From the cell containing the given text, extract its center point as (X, Y) coordinate. 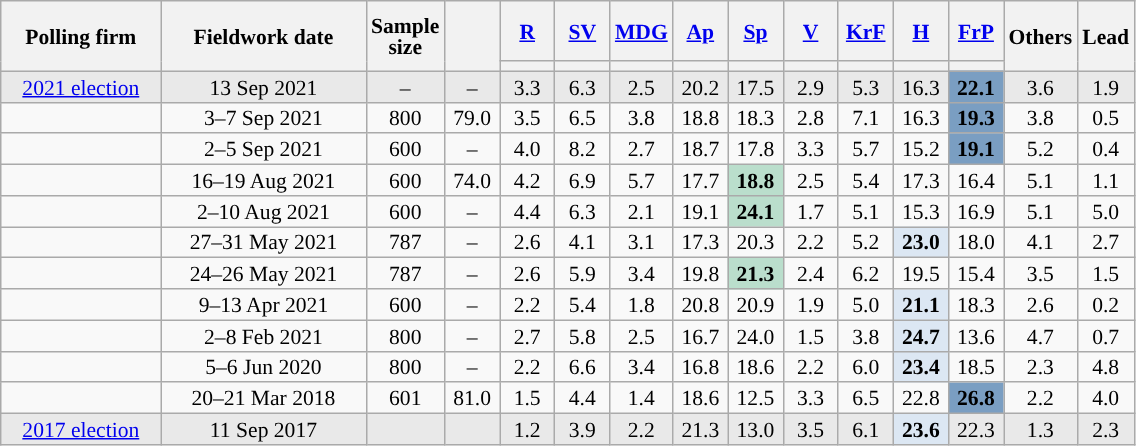
13 Sep 2021 (264, 86)
16–19 Aug 2021 (264, 180)
1.7 (810, 212)
V (810, 31)
6.6 (582, 366)
1.2 (528, 430)
3.1 (642, 242)
18.7 (700, 150)
Ap (700, 31)
20.9 (756, 304)
26.8 (976, 398)
24.0 (756, 336)
22.3 (976, 430)
20.8 (700, 304)
2–10 Aug 2021 (264, 212)
1.3 (1041, 430)
18.0 (976, 242)
16.8 (700, 366)
5.3 (866, 86)
22.8 (920, 398)
Polling firm (81, 36)
74.0 (472, 180)
6.9 (582, 180)
24–26 May 2021 (264, 274)
KrF (866, 31)
3.9 (582, 430)
0.5 (1106, 118)
6.1 (866, 430)
22.1 (976, 86)
15.3 (920, 212)
5.8 (582, 336)
20–21 Mar 2018 (264, 398)
4.2 (528, 180)
R (528, 31)
16.9 (976, 212)
11 Sep 2017 (264, 430)
16.4 (976, 180)
16.7 (700, 336)
5–6 Jun 2020 (264, 366)
81.0 (472, 398)
6.2 (866, 274)
13.6 (976, 336)
23.6 (920, 430)
2.9 (810, 86)
17.8 (756, 150)
21.1 (920, 304)
4.7 (1041, 336)
0.7 (1106, 336)
FrP (976, 31)
SV (582, 31)
7.1 (866, 118)
13.0 (756, 430)
23.0 (920, 242)
23.4 (920, 366)
15.4 (976, 274)
12.5 (756, 398)
4.8 (1106, 366)
3.6 (1041, 86)
15.2 (920, 150)
6.0 (866, 366)
H (920, 31)
20.2 (700, 86)
19.5 (920, 274)
MDG (642, 31)
Fieldwork date (264, 36)
2021 election (81, 86)
5.9 (582, 274)
20.3 (756, 242)
Samplesize (405, 36)
Others (1041, 36)
0.2 (1106, 304)
3–7 Sep 2021 (264, 118)
24.1 (756, 212)
Lead (1106, 36)
2.4 (810, 274)
2.1 (642, 212)
24.7 (920, 336)
1.4 (642, 398)
2017 election (81, 430)
8.2 (582, 150)
79.0 (472, 118)
Sp (756, 31)
19.3 (976, 118)
1.1 (1106, 180)
18.5 (976, 366)
9–13 Apr 2021 (264, 304)
17.7 (700, 180)
19.8 (700, 274)
27–31 May 2021 (264, 242)
0.4 (1106, 150)
2–8 Feb 2021 (264, 336)
2–5 Sep 2021 (264, 150)
601 (405, 398)
17.5 (756, 86)
1.8 (642, 304)
2.8 (810, 118)
